From the cell containing the given text, extract its center point as (X, Y) coordinate. 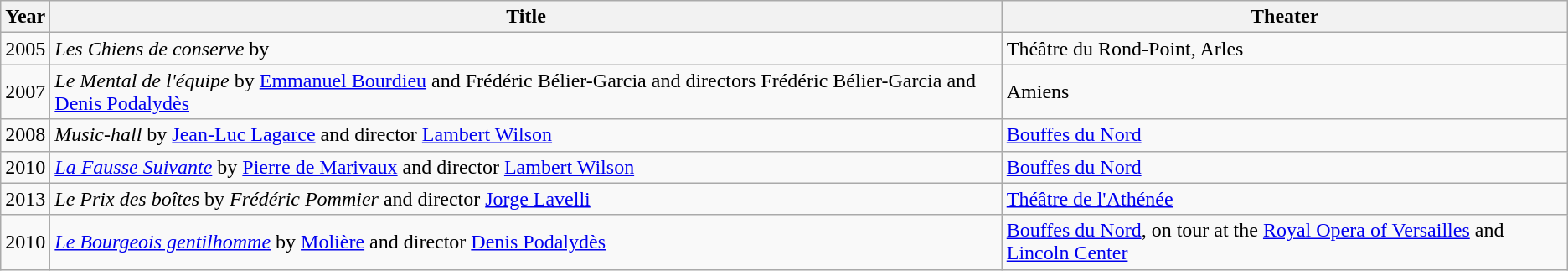
Le Bourgeois gentilhomme by Molière and director Denis Podalydès (526, 242)
2005 (25, 49)
Theater (1285, 17)
2008 (25, 135)
Le Mental de l'équipe by Emmanuel Bourdieu and Frédéric Bélier-Garcia and directors Frédéric Bélier-Garcia and Denis Podalydès (526, 92)
2007 (25, 92)
La Fausse Suivante by Pierre de Marivaux and director Lambert Wilson (526, 167)
Music-hall by Jean-Luc Lagarce and director Lambert Wilson (526, 135)
Bouffes du Nord, on tour at the Royal Opera of Versailles and Lincoln Center (1285, 242)
2013 (25, 199)
Théâtre de l'Athénée (1285, 199)
Amiens (1285, 92)
Le Prix des boîtes by Frédéric Pommier and director Jorge Lavelli (526, 199)
Title (526, 17)
Les Chiens de conserve by (526, 49)
Théâtre du Rond-Point, Arles (1285, 49)
Year (25, 17)
